Return the (X, Y) coordinate for the center point of the cell that contains the specified text.  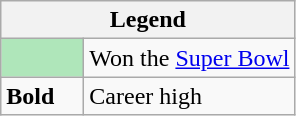
Won the Super Bowl (190, 58)
Legend (148, 20)
Career high (190, 96)
Bold (42, 96)
